From the cell containing the given text, extract its center point as [X, Y] coordinate. 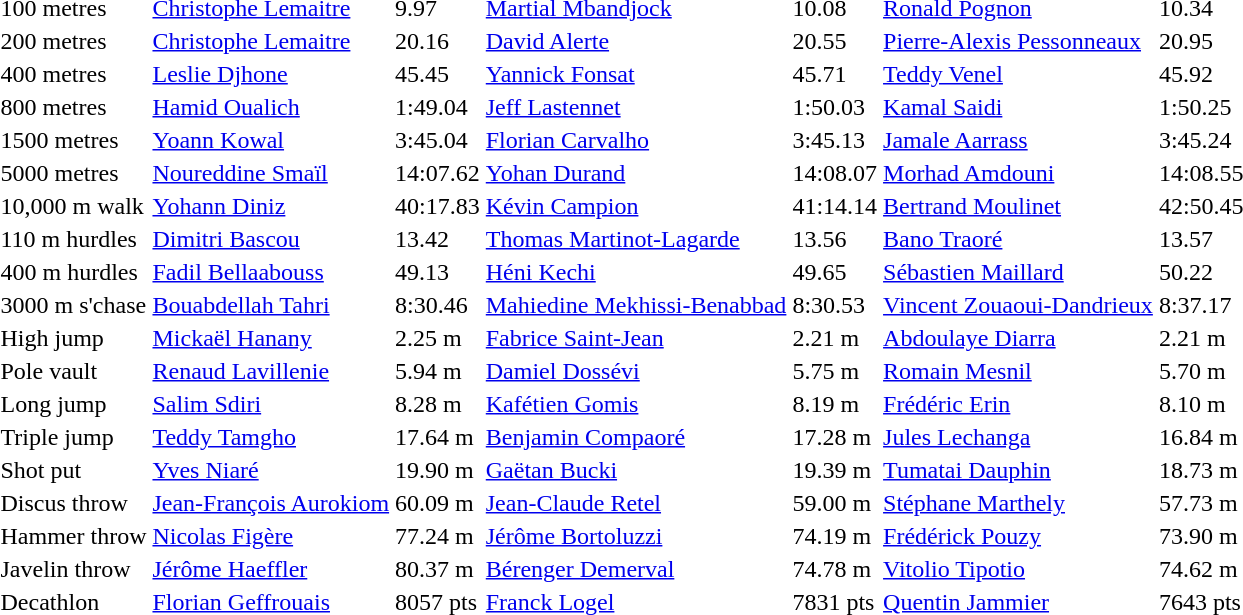
2.21 m [835, 338]
Kafétien Gomis [636, 404]
49.13 [438, 272]
Nicolas Figère [271, 536]
45.71 [835, 74]
45.45 [438, 74]
Abdoulaye Diarra [1018, 338]
77.24 m [438, 536]
Romain Mesnil [1018, 371]
59.00 m [835, 503]
Yohann Diniz [271, 206]
14:08.07 [835, 173]
1:50.03 [835, 107]
8:30.46 [438, 305]
40:17.83 [438, 206]
Christophe Lemaitre [271, 41]
Frédérick Pouzy [1018, 536]
Yannick Fonsat [636, 74]
Teddy Venel [1018, 74]
Dimitri Bascou [271, 239]
Fabrice Saint-Jean [636, 338]
3:45.13 [835, 140]
Bano Traoré [1018, 239]
13.42 [438, 239]
Noureddine Smaïl [271, 173]
Jamale Aarrass [1018, 140]
Vincent Zouaoui-Dandrieux [1018, 305]
Thomas Martinot-Lagarde [636, 239]
Salim Sdiri [271, 404]
Pierre-Alexis Pessonneaux [1018, 41]
20.55 [835, 41]
Bertrand Moulinet [1018, 206]
Bouabdellah Tahri [271, 305]
Tumatai Dauphin [1018, 470]
3:45.04 [438, 140]
1:49.04 [438, 107]
14:07.62 [438, 173]
20.16 [438, 41]
Kévin Campion [636, 206]
17.28 m [835, 437]
49.65 [835, 272]
Yohan Durand [636, 173]
5.94 m [438, 371]
Gaëtan Bucki [636, 470]
David Alerte [636, 41]
5.75 m [835, 371]
19.90 m [438, 470]
2.25 m [438, 338]
Benjamin Compaoré [636, 437]
Mickaël Hanany [271, 338]
80.37 m [438, 569]
41:14.14 [835, 206]
Leslie Djhone [271, 74]
17.64 m [438, 437]
Fadil Bellaabouss [271, 272]
Jeff Lastennet [636, 107]
Jean-François Aurokiom [271, 503]
8:30.53 [835, 305]
Morhad Amdouni [1018, 173]
Damiel Dossévi [636, 371]
Kamal Saidi [1018, 107]
74.78 m [835, 569]
8.19 m [835, 404]
Teddy Tamgho [271, 437]
60.09 m [438, 503]
Bérenger Demerval [636, 569]
74.19 m [835, 536]
Florian Carvalho [636, 140]
Jules Lechanga [1018, 437]
Vitolio Tipotio [1018, 569]
Stéphane Marthely [1018, 503]
Hamid Oualich [271, 107]
19.39 m [835, 470]
Jean-Claude Retel [636, 503]
Jérôme Haeffler [271, 569]
8.28 m [438, 404]
Sébastien Maillard [1018, 272]
Mahiedine Mekhissi-Benabbad [636, 305]
Renaud Lavillenie [271, 371]
13.56 [835, 239]
Yoann Kowal [271, 140]
Jérôme Bortoluzzi [636, 536]
Yves Niaré [271, 470]
Héni Kechi [636, 272]
Frédéric Erin [1018, 404]
